Pinpoint the cell where the given text exists, returning its [x, y] midpoint coordinate. 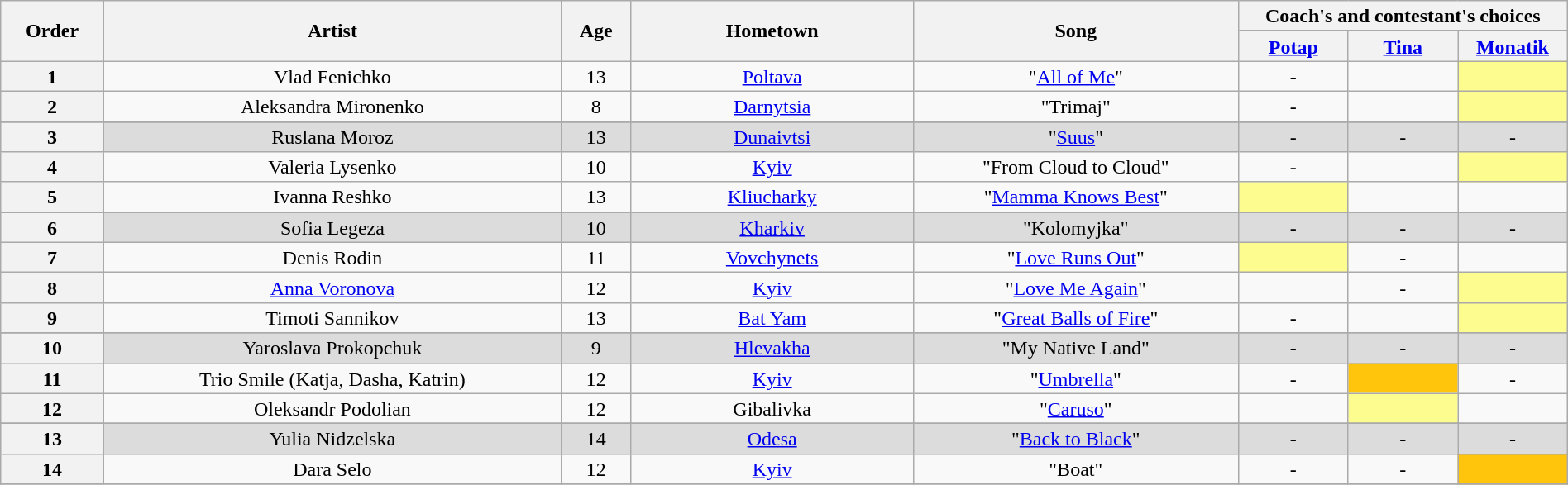
Hometown [772, 31]
"Boat" [1075, 469]
Poltava [772, 76]
Coach's and contestant's choices [1403, 17]
Odesa [772, 440]
Vovchynets [772, 258]
"Suus" [1075, 137]
"Trimaj" [1075, 106]
Oleksandr Podolian [332, 408]
Trio Smile (Katja, Dasha, Katrin) [332, 378]
Age [595, 31]
Potap [1293, 46]
Anna Voronova [332, 288]
"Great Balls of Fire" [1075, 317]
"Kolomyjka" [1075, 228]
"Caruso" [1075, 408]
Yulia Nidzelska [332, 440]
2 [53, 106]
Yaroslava Prokopchuk [332, 349]
1 [53, 76]
Valeria Lysenko [332, 167]
Song [1075, 31]
Timoti Sannikov [332, 317]
Darnytsia [772, 106]
6 [53, 228]
Gibalivka [772, 408]
Dara Selo [332, 469]
Kliucharky [772, 197]
Hlevakha [772, 349]
"From Cloud to Cloud" [1075, 167]
"Love Runs Out" [1075, 258]
"Back to Black" [1075, 440]
Dunaivtsi [772, 137]
Ruslana Moroz [332, 137]
Bat Yam [772, 317]
"My Native Land" [1075, 349]
5 [53, 197]
Sofia Legeza [332, 228]
Artist [332, 31]
4 [53, 167]
Ivanna Reshko [332, 197]
Vlad Fenichko [332, 76]
Order [53, 31]
3 [53, 137]
Denis Rodin [332, 258]
Kharkiv [772, 228]
Monatik [1513, 46]
"Love Me Again" [1075, 288]
7 [53, 258]
Tina [1403, 46]
Aleksandra Mironenko [332, 106]
"Mamma Knows Best" [1075, 197]
"Umbrella" [1075, 378]
"All of Me" [1075, 76]
